From the cell containing the given text, extract its center point as [x, y] coordinate. 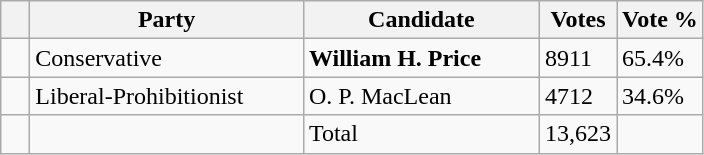
4712 [578, 96]
Votes [578, 20]
34.6% [660, 96]
Candidate [421, 20]
Total [421, 134]
13,623 [578, 134]
William H. Price [421, 58]
O. P. MacLean [421, 96]
65.4% [660, 58]
Party [167, 20]
Conservative [167, 58]
Vote % [660, 20]
8911 [578, 58]
Liberal-Prohibitionist [167, 96]
